Pinpoint the cell where the given text exists, returning its [X, Y] midpoint coordinate. 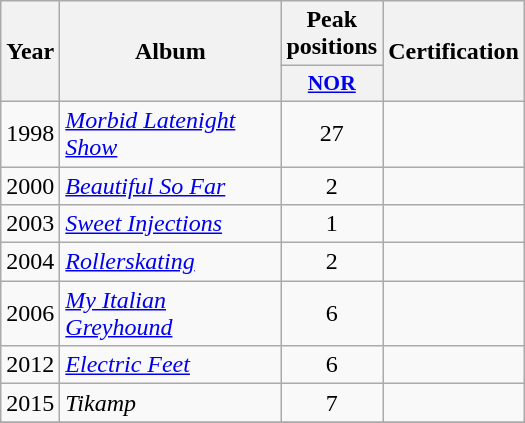
Peak positions [332, 34]
2003 [30, 224]
2006 [30, 314]
1998 [30, 134]
Tikamp [170, 403]
NOR [332, 84]
2004 [30, 262]
2015 [30, 403]
Album [170, 52]
Sweet Injections [170, 224]
2000 [30, 185]
2012 [30, 365]
7 [332, 403]
Rollerskating [170, 262]
27 [332, 134]
1 [332, 224]
Certification [454, 52]
Morbid Latenight Show [170, 134]
Electric Feet [170, 365]
My Italian Greyhound [170, 314]
Beautiful So Far [170, 185]
Year [30, 52]
